Detect which cell encompasses the target text, then output its (x, y) center coordinate. 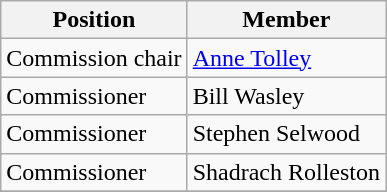
Stephen Selwood (286, 134)
Bill Wasley (286, 96)
Commission chair (94, 58)
Position (94, 20)
Shadrach Rolleston (286, 172)
Anne Tolley (286, 58)
Member (286, 20)
